Return [x, y] of the center of cell containing provided text 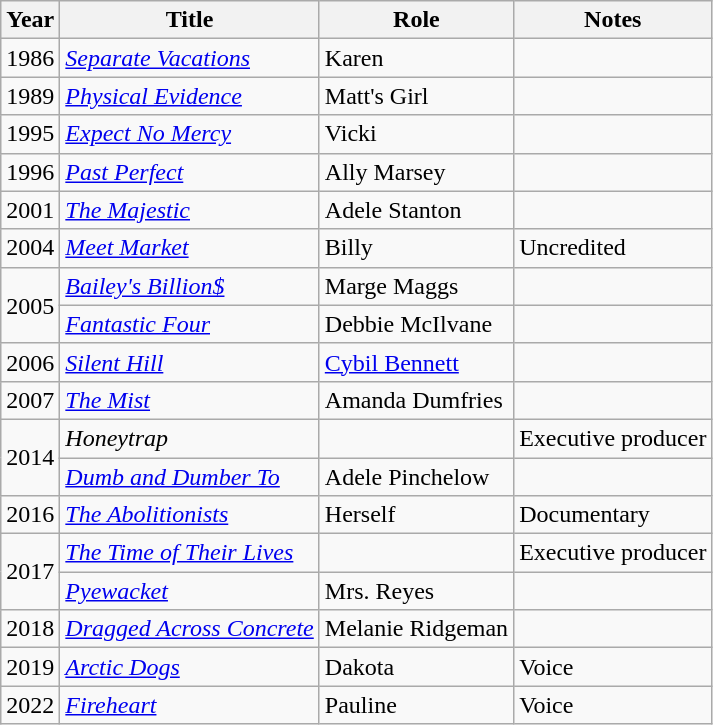
Amanda Dumfries [416, 400]
Dumb and Dumber To [190, 477]
Dragged Across Concrete [190, 629]
Ally Marsey [416, 172]
Expect No Mercy [190, 134]
2007 [30, 400]
Adele Pinchelow [416, 477]
2004 [30, 248]
Pauline [416, 705]
Documentary [613, 515]
1986 [30, 58]
2018 [30, 629]
Debbie McIlvane [416, 324]
Past Perfect [190, 172]
2014 [30, 457]
Herself [416, 515]
1996 [30, 172]
Marge Maggs [416, 286]
Uncredited [613, 248]
Title [190, 20]
1989 [30, 96]
2022 [30, 705]
Cybil Bennett [416, 362]
Adele Stanton [416, 210]
Vicki [416, 134]
The Majestic [190, 210]
Physical Evidence [190, 96]
2017 [30, 572]
Fireheart [190, 705]
Role [416, 20]
The Time of Their Lives [190, 553]
The Mist [190, 400]
Billy [416, 248]
2016 [30, 515]
Fantastic Four [190, 324]
Notes [613, 20]
2005 [30, 305]
Pyewacket [190, 591]
Meet Market [190, 248]
Mrs. Reyes [416, 591]
Honeytrap [190, 438]
Dakota [416, 667]
The Abolitionists [190, 515]
1995 [30, 134]
2001 [30, 210]
Bailey's Billion$ [190, 286]
Karen [416, 58]
Arctic Dogs [190, 667]
Separate Vacations [190, 58]
Year [30, 20]
2019 [30, 667]
Matt's Girl [416, 96]
Silent Hill [190, 362]
2006 [30, 362]
Melanie Ridgeman [416, 629]
